Return (X, Y) of the center of cell containing provided text 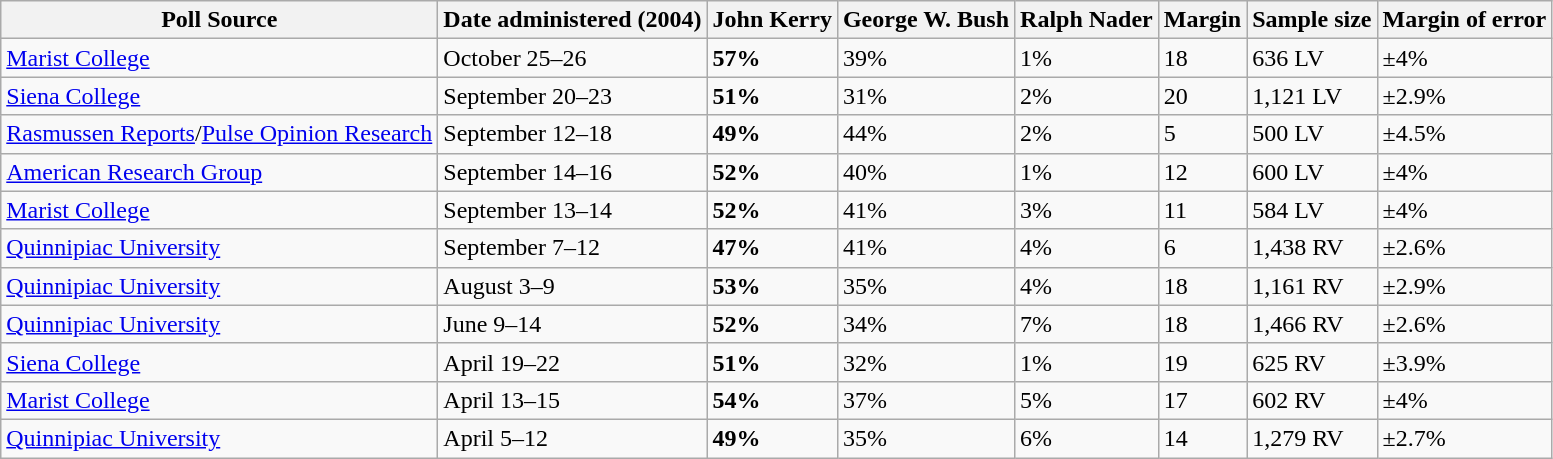
636 LV (1312, 58)
±4.5% (1464, 134)
Sample size (1312, 20)
54% (772, 400)
American Research Group (220, 172)
11 (1202, 210)
Ralph Nader (1087, 20)
20 (1202, 96)
3% (1087, 210)
August 3–9 (572, 286)
October 25–26 (572, 58)
September 14–16 (572, 172)
Margin of error (1464, 20)
14 (1202, 438)
1,161 RV (1312, 286)
6% (1087, 438)
625 RV (1312, 362)
37% (926, 400)
6 (1202, 248)
53% (772, 286)
47% (772, 248)
1,466 RV (1312, 324)
Margin (1202, 20)
September 7–12 (572, 248)
19 (1202, 362)
Date administered (2004) (572, 20)
April 19–22 (572, 362)
5 (1202, 134)
17 (1202, 400)
44% (926, 134)
7% (1087, 324)
April 5–12 (572, 438)
1,438 RV (1312, 248)
39% (926, 58)
Poll Source (220, 20)
1,279 RV (1312, 438)
±2.7% (1464, 438)
31% (926, 96)
April 13–15 (572, 400)
40% (926, 172)
34% (926, 324)
Rasmussen Reports/Pulse Opinion Research (220, 134)
600 LV (1312, 172)
32% (926, 362)
John Kerry (772, 20)
584 LV (1312, 210)
57% (772, 58)
September 12–18 (572, 134)
12 (1202, 172)
George W. Bush (926, 20)
June 9–14 (572, 324)
602 RV (1312, 400)
±3.9% (1464, 362)
5% (1087, 400)
500 LV (1312, 134)
September 13–14 (572, 210)
September 20–23 (572, 96)
1,121 LV (1312, 96)
